From the cell containing the given text, extract its center point as (X, Y) coordinate. 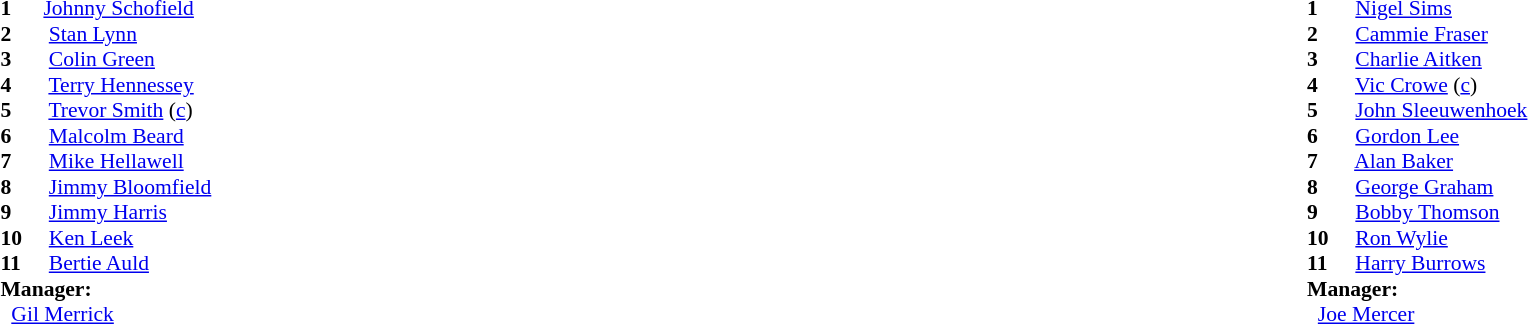
George Graham (1436, 187)
Cammie Fraser (1436, 34)
Gordon Lee (1436, 136)
Mike Hellawell (124, 161)
Harry Burrows (1436, 263)
Colin Green (124, 59)
Jimmy Harris (124, 213)
Ron Wylie (1436, 238)
Bobby Thomson (1436, 213)
John Sleeuwenhoek (1436, 111)
Alan Baker (1436, 161)
Jimmy Bloomfield (124, 187)
Ken Leek (124, 238)
Charlie Aitken (1436, 59)
Stan Lynn (124, 34)
Malcolm Beard (124, 136)
Terry Hennessey (124, 85)
Trevor Smith (c) (124, 111)
Vic Crowe (c) (1436, 85)
Bertie Auld (124, 263)
